Provide the [X, Y] coordinate of the cell's center where the given text is located.  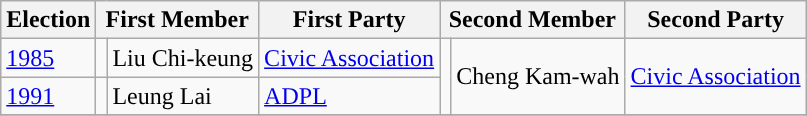
Second Party [716, 20]
ADPL [350, 96]
Election [48, 20]
Second Member [532, 20]
First Party [350, 20]
First Member [178, 20]
1991 [48, 96]
Leung Lai [183, 96]
Liu Chi-keung [183, 58]
1985 [48, 58]
Cheng Kam-wah [538, 77]
